Return [x, y] of the center of cell containing provided text 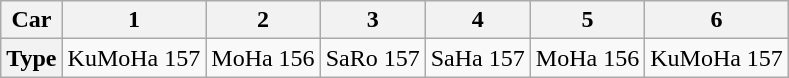
SaRo 157 [372, 58]
5 [587, 20]
2 [263, 20]
SaHa 157 [478, 58]
Type [32, 58]
Car [32, 20]
4 [478, 20]
6 [717, 20]
3 [372, 20]
1 [134, 20]
